Return the (x, y) coordinate for the center point of the cell that contains the specified text.  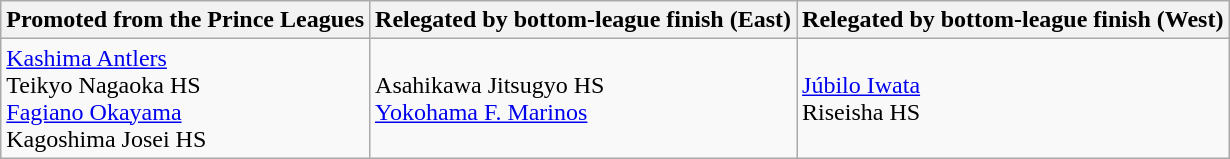
Relegated by bottom-league finish (West) (1013, 20)
Kashima AntlersTeikyo Nagaoka HSFagiano OkayamaKagoshima Josei HS (186, 98)
Asahikawa Jitsugyo HSYokohama F. Marinos (584, 98)
Relegated by bottom-league finish (East) (584, 20)
Promoted from the Prince Leagues (186, 20)
Júbilo IwataRiseisha HS (1013, 98)
